Return (X, Y) of the center of cell containing provided text 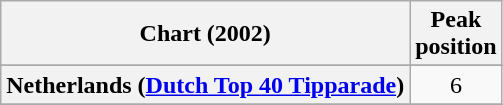
6 (456, 85)
Netherlands (Dutch Top 40 Tipparade) (206, 85)
Peakposition (456, 34)
Chart (2002) (206, 34)
